Identify which cell holds the provided text, then report its (x, y) central coordinate. 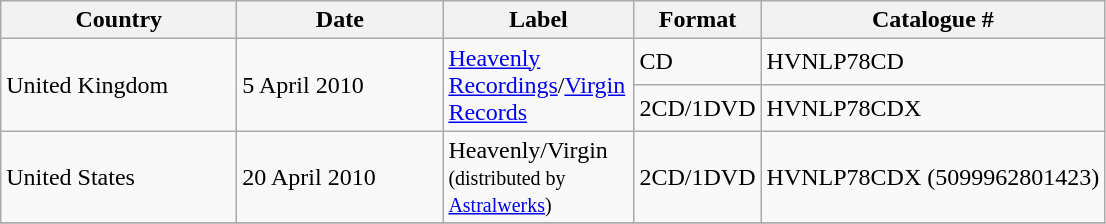
Catalogue # (933, 20)
HVNLP78CDX (933, 108)
Label (538, 20)
HVNLP78CDX (5099962801423) (933, 177)
5 April 2010 (340, 85)
20 April 2010 (340, 177)
CD (698, 62)
Format (698, 20)
Country (119, 20)
United States (119, 177)
Heavenly Recordings/Virgin Records (538, 85)
Heavenly/Virgin (distributed by Astralwerks) (538, 177)
HVNLP78CD (933, 62)
United Kingdom (119, 85)
Date (340, 20)
